Identify which cell holds the provided text, then report its (X, Y) central coordinate. 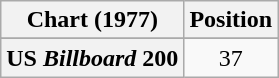
37 (231, 58)
Chart (1977) (92, 20)
US Billboard 200 (92, 58)
Position (231, 20)
